Locate the cell with the specified text and output its [X, Y] center coordinate. 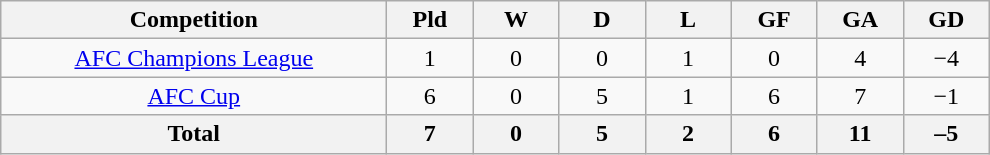
Total [194, 134]
2 [688, 134]
GA [860, 20]
4 [860, 58]
AFC Cup [194, 96]
11 [860, 134]
GF [774, 20]
Competition [194, 20]
L [688, 20]
W [516, 20]
–5 [946, 134]
AFC Champions League [194, 58]
Pld [430, 20]
−1 [946, 96]
D [602, 20]
GD [946, 20]
−4 [946, 58]
